Pinpoint the cell where the given text exists, returning its (x, y) midpoint coordinate. 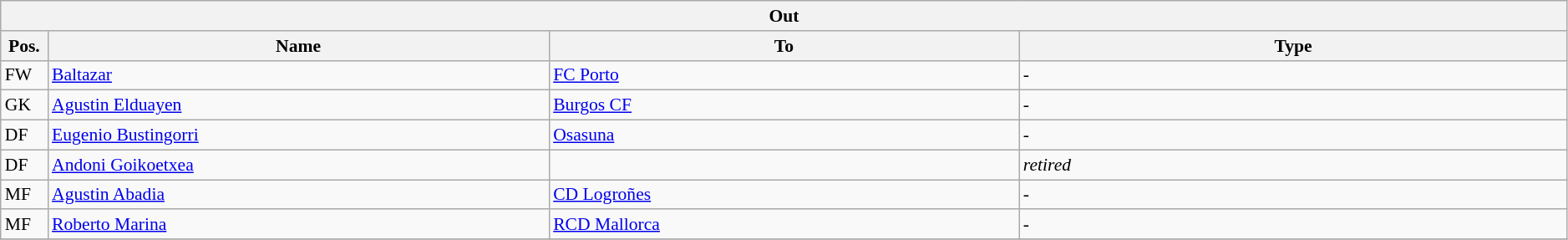
RCD Mallorca (784, 225)
CD Logroñes (784, 195)
Osasuna (784, 135)
To (784, 46)
FW (24, 75)
Eugenio Bustingorri (298, 135)
Out (784, 16)
Roberto Marina (298, 225)
Baltazar (298, 75)
Pos. (24, 46)
Andoni Goikoetxea (298, 165)
FC Porto (784, 75)
Agustin Abadia (298, 195)
Agustin Elduayen (298, 105)
Name (298, 46)
GK (24, 105)
Type (1293, 46)
Burgos CF (784, 105)
retired (1293, 165)
